Capture the cell that displays the provided text and extract its (X, Y) central coordinate. 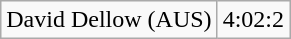
David Dellow (AUS) (109, 20)
4:02:2 (253, 20)
